Capture the cell that displays the provided text and extract its [X, Y] central coordinate. 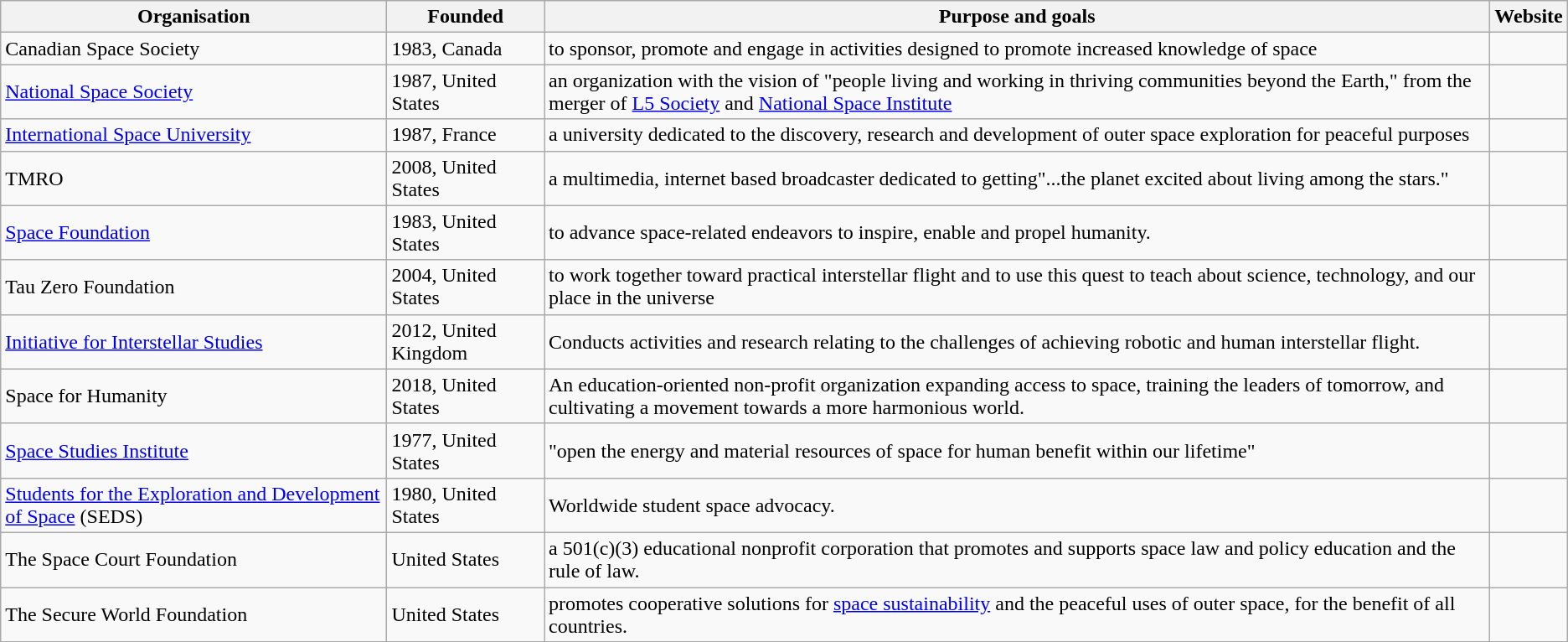
Students for the Exploration and Development of Space (SEDS) [194, 505]
2018, United States [466, 396]
National Space Society [194, 92]
Initiative for Interstellar Studies [194, 342]
2008, United States [466, 178]
Website [1529, 17]
a university dedicated to the discovery, research and development of outer space exploration for peaceful purposes [1017, 135]
to advance space-related endeavors to inspire, enable and propel humanity. [1017, 233]
a 501(c)(3) educational nonprofit corporation that promotes and supports space law and policy education and the rule of law. [1017, 560]
Purpose and goals [1017, 17]
Space for Humanity [194, 396]
The Space Court Foundation [194, 560]
Space Foundation [194, 233]
Founded [466, 17]
to work together toward practical interstellar flight and to use this quest to teach about science, technology, and our place in the universe [1017, 287]
2004, United States [466, 287]
"open the energy and material resources of space for human benefit within our lifetime" [1017, 451]
to sponsor, promote and engage in activities designed to promote increased knowledge of space [1017, 49]
The Secure World Foundation [194, 614]
1987, France [466, 135]
1980, United States [466, 505]
1987, United States [466, 92]
2012, United Kingdom [466, 342]
a multimedia, internet based broadcaster dedicated to getting"...the planet excited about living among the stars." [1017, 178]
1977, United States [466, 451]
Canadian Space Society [194, 49]
Conducts activities and research relating to the challenges of achieving robotic and human interstellar flight. [1017, 342]
Organisation [194, 17]
1983, United States [466, 233]
Space Studies Institute [194, 451]
Tau Zero Foundation [194, 287]
International Space University [194, 135]
Worldwide student space advocacy. [1017, 505]
promotes cooperative solutions for space sustainability and the peaceful uses of outer space, for the benefit of all countries. [1017, 614]
1983, Canada [466, 49]
TMRO [194, 178]
